Find where the given text appears and provide that cell's center as (x, y) coordinate. 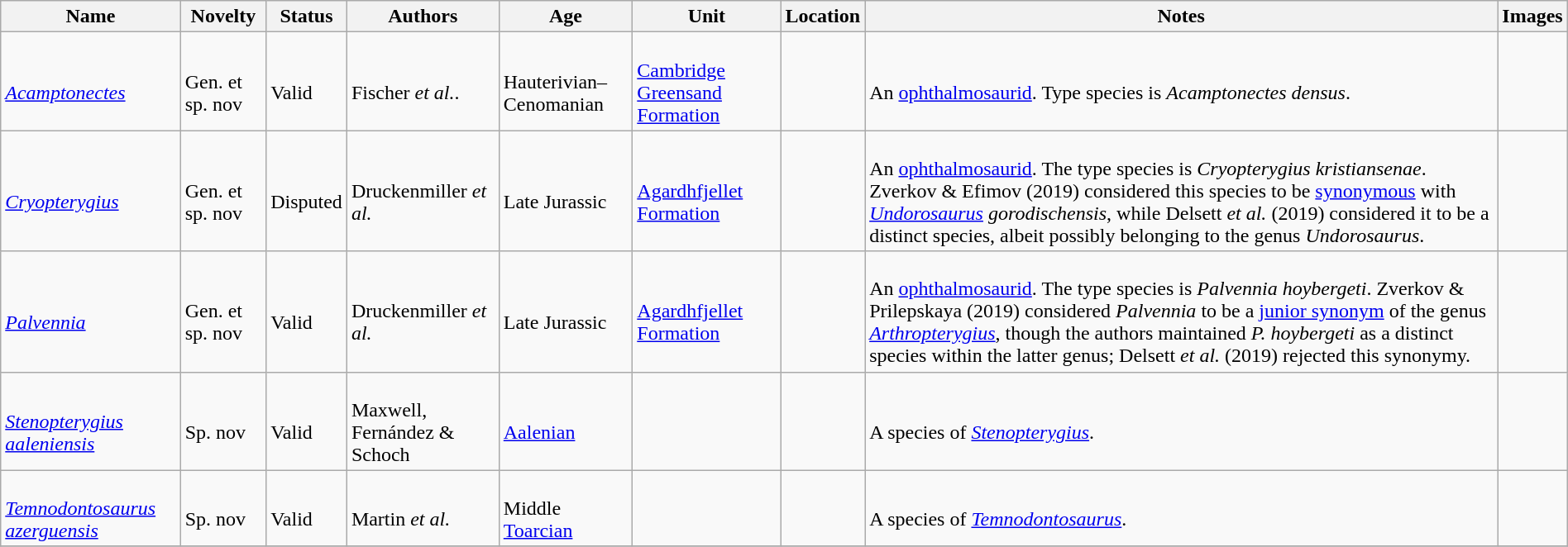
Authors (423, 17)
Cambridge Greensand Formation (706, 81)
Unit (706, 17)
Images (1532, 17)
Temnodontosaurus azerguensis (91, 508)
Palvennia (91, 312)
Acamptonectes (91, 81)
A species of Temnodontosaurus. (1181, 508)
Notes (1181, 17)
Martin et al. (423, 508)
Novelty (223, 17)
Middle Toarcian (566, 508)
Status (307, 17)
Hauterivian–Cenomanian (566, 81)
Fischer et al.. (423, 81)
Disputed (307, 191)
Aalenian (566, 421)
Age (566, 17)
Stenopterygius aaleniensis (91, 421)
Cryopterygius (91, 191)
A species of Stenopterygius. (1181, 421)
An ophthalmosaurid. Type species is Acamptonectes densus. (1181, 81)
Maxwell, Fernández & Schoch (423, 421)
Location (823, 17)
Name (91, 17)
